Return [x, y] of the center of cell containing provided text 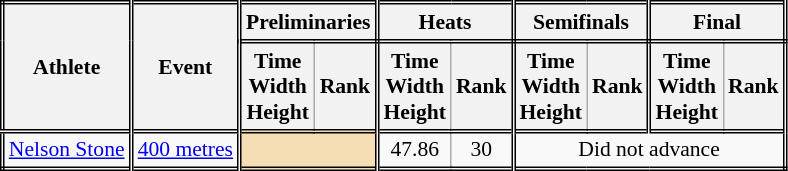
Final [717, 22]
Athlete [66, 67]
Heats [445, 22]
Semifinals [581, 22]
400 metres [185, 150]
Preliminaries [308, 22]
Did not advance [649, 150]
Nelson Stone [66, 150]
47.86 [414, 150]
Event [185, 67]
30 [482, 150]
